Return (x, y) of the center of cell containing provided text 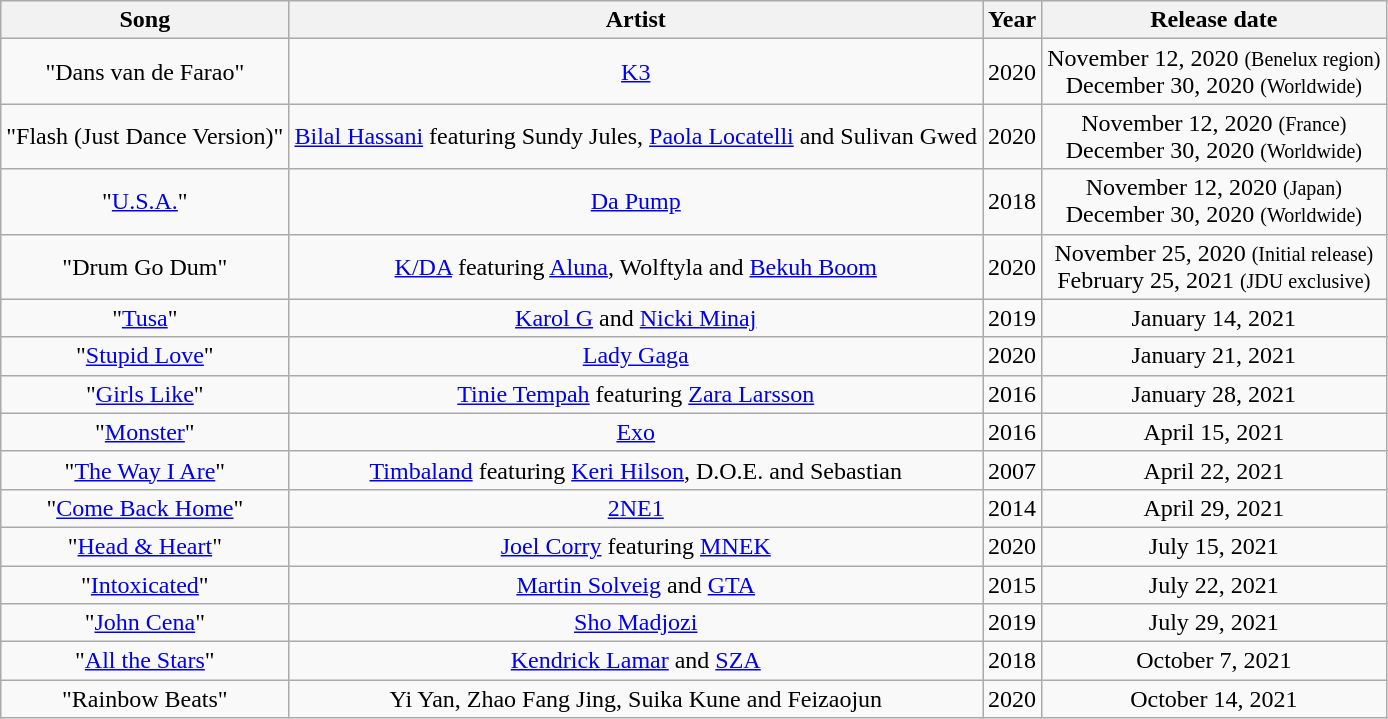
"The Way I Are" (145, 470)
"Stupid Love" (145, 356)
July 29, 2021 (1214, 623)
"Rainbow Beats" (145, 699)
Tinie Tempah featuring Zara Larsson (636, 394)
July 15, 2021 (1214, 546)
Bilal Hassani featuring Sundy Jules, Paola Locatelli and Sulivan Gwed (636, 136)
"Dans van de Farao" (145, 72)
"Flash (Just Dance Version)" (145, 136)
"Come Back Home" (145, 508)
Karol G and Nicki Minaj (636, 318)
Artist (636, 20)
2015 (1012, 585)
"Intoxicated" (145, 585)
November 12, 2020 (Japan) December 30, 2020 (Worldwide) (1214, 202)
Year (1012, 20)
"U.S.A." (145, 202)
Yi Yan, Zhao Fang Jing, Suika Kune and Feizaojun (636, 699)
2NE1 (636, 508)
July 22, 2021 (1214, 585)
Martin Solveig and GTA (636, 585)
K/DA featuring Aluna, Wolftyla and Bekuh Boom (636, 266)
April 22, 2021 (1214, 470)
Joel Corry featuring MNEK (636, 546)
2014 (1012, 508)
K3 (636, 72)
2007 (1012, 470)
April 29, 2021 (1214, 508)
"Drum Go Dum" (145, 266)
Lady Gaga (636, 356)
January 14, 2021 (1214, 318)
Timbaland featuring Keri Hilson, D.O.E. and Sebastian (636, 470)
October 14, 2021 (1214, 699)
"John Cena" (145, 623)
November 12, 2020 (Benelux region)December 30, 2020 (Worldwide) (1214, 72)
Da Pump (636, 202)
"Head & Heart" (145, 546)
January 28, 2021 (1214, 394)
Exo (636, 432)
April 15, 2021 (1214, 432)
October 7, 2021 (1214, 661)
"All the Stars" (145, 661)
November 12, 2020 (France)December 30, 2020 (Worldwide) (1214, 136)
Song (145, 20)
Release date (1214, 20)
"Monster" (145, 432)
"Girls Like" (145, 394)
"Tusa" (145, 318)
January 21, 2021 (1214, 356)
Sho Madjozi (636, 623)
November 25, 2020 (Initial release)February 25, 2021 (JDU exclusive) (1214, 266)
Kendrick Lamar and SZA (636, 661)
